Search for the cell housing the specified text and yield its (x, y) center coordinate. 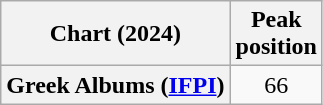
Chart (2024) (116, 34)
Greek Albums (IFPI) (116, 85)
66 (276, 85)
Peakposition (276, 34)
